Find where the given text appears and provide that cell's center as [X, Y] coordinate. 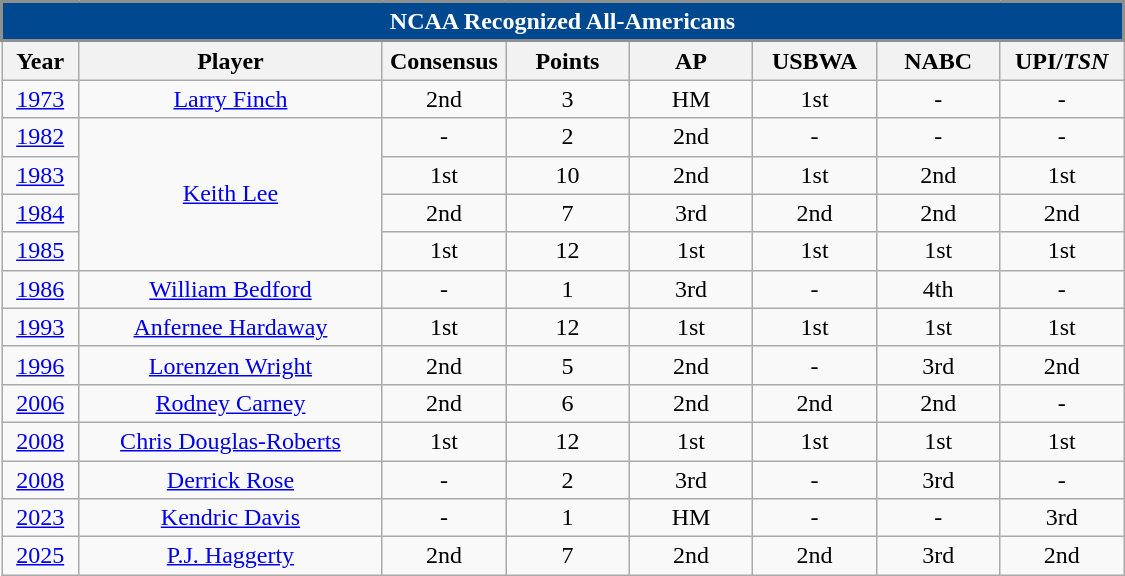
Derrick Rose [230, 479]
NCAA Recognized All-Americans [563, 22]
P.J. Haggerty [230, 556]
Player [230, 60]
Larry Finch [230, 99]
NABC [938, 60]
2023 [40, 518]
AP [691, 60]
5 [568, 365]
2025 [40, 556]
Chris Douglas-Roberts [230, 441]
Lorenzen Wright [230, 365]
10 [568, 175]
Consensus [444, 60]
2006 [40, 403]
1986 [40, 289]
USBWA [815, 60]
1984 [40, 213]
1993 [40, 327]
Kendric Davis [230, 518]
3 [568, 99]
1983 [40, 175]
UPI/TSN [1062, 60]
1973 [40, 99]
Points [568, 60]
Year [40, 60]
William Bedford [230, 289]
1996 [40, 365]
6 [568, 403]
1982 [40, 137]
Anfernee Hardaway [230, 327]
1985 [40, 251]
Keith Lee [230, 194]
4th [938, 289]
Rodney Carney [230, 403]
